Pinpoint the cell where the given text exists, returning its [x, y] midpoint coordinate. 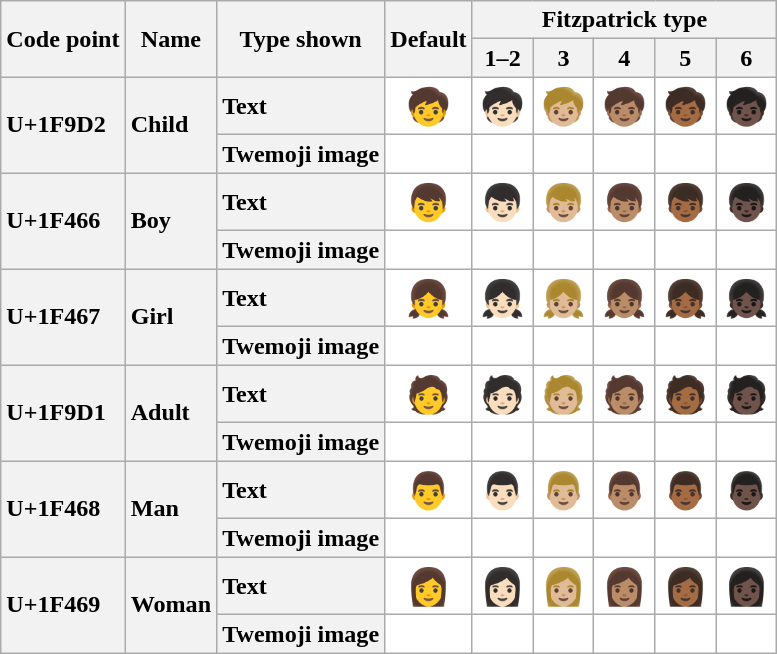
Girl [171, 317]
👩🏿 [746, 586]
Boy [171, 221]
👧🏿 [746, 298]
👧🏻 [502, 298]
U+1F467 [63, 317]
🧑🏼 [564, 394]
🧑🏻 [502, 394]
🧑🏿 [746, 394]
👩🏾 [686, 586]
Name [171, 39]
🧑 [428, 394]
🧒🏿 [746, 106]
🧒🏾 [686, 106]
👨🏻 [502, 490]
U+1F466 [63, 221]
Child [171, 125]
👦🏿 [746, 202]
👦🏼 [564, 202]
Default [428, 39]
👨🏾 [686, 490]
U+1F469 [63, 605]
👧🏽 [624, 298]
U+1F9D1 [63, 413]
Code point [63, 39]
👩🏽 [624, 586]
👦🏾 [686, 202]
👩 [428, 586]
🧑🏽 [624, 394]
🧒🏻 [502, 106]
👩🏻 [502, 586]
👦 [428, 202]
4 [624, 58]
Fitzpatrick type [624, 20]
🧒 [428, 106]
Man [171, 509]
Woman [171, 605]
🧒🏼 [564, 106]
👨🏿 [746, 490]
3 [564, 58]
5 [686, 58]
Type shown [301, 39]
👦🏻 [502, 202]
U+1F9D2 [63, 125]
👧 [428, 298]
👩🏼 [564, 586]
👨🏼 [564, 490]
👨🏽 [624, 490]
Adult [171, 413]
👧🏾 [686, 298]
1–2 [502, 58]
👦🏽 [624, 202]
👨 [428, 490]
👧🏼 [564, 298]
🧒🏽 [624, 106]
🧑🏾 [686, 394]
6 [746, 58]
U+1F468 [63, 509]
